Search for the cell housing the specified text and yield its (x, y) center coordinate. 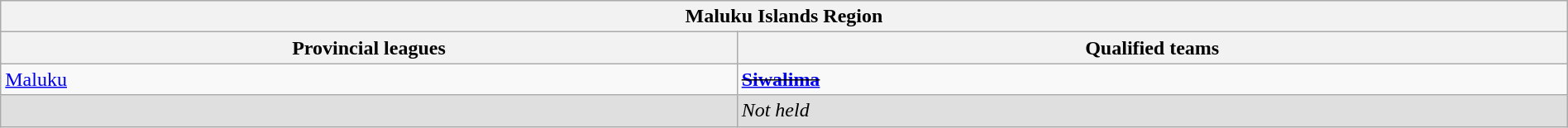
Not held (1152, 111)
Provincial leagues (369, 48)
Maluku Islands Region (784, 17)
Qualified teams (1152, 48)
Siwalima (1152, 79)
Maluku (369, 79)
